From the cell containing the given text, extract its center point as [x, y] coordinate. 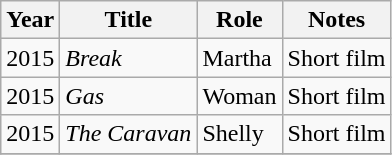
Woman [240, 96]
Year [30, 20]
Break [128, 58]
Shelly [240, 134]
Role [240, 20]
Gas [128, 96]
Martha [240, 58]
The Caravan [128, 134]
Notes [336, 20]
Title [128, 20]
